Return [x, y] of the center of cell containing provided text 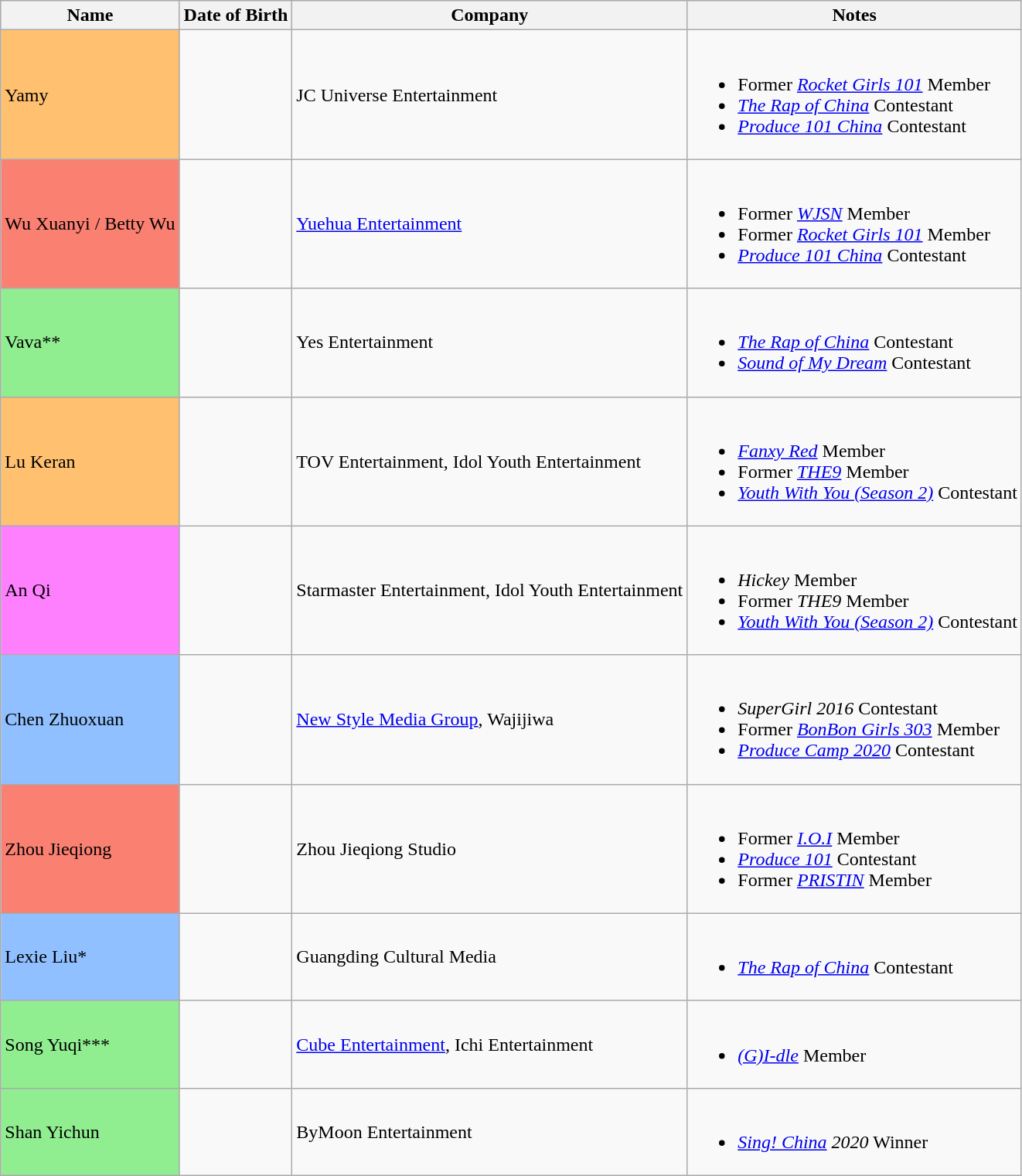
SuperGirl 2016 ContestantFormer BonBon Girls 303 MemberProduce Camp 2020 Contestant [855, 719]
Notes [855, 15]
Date of Birth [236, 15]
Shan Yichun [90, 1132]
The Rap of China Contestant [855, 957]
Hickey MemberFormer THE9 MemberYouth With You (Season 2) Contestant [855, 591]
Chen Zhuoxuan [90, 719]
Lexie Liu* [90, 957]
TOV Entertainment, Idol Youth Entertainment [490, 461]
Yes Entertainment [490, 343]
An Qi [90, 591]
Wu Xuanyi / Betty Wu [90, 224]
ByMoon Entertainment [490, 1132]
Yamy [90, 94]
JC Universe Entertainment [490, 94]
Former I.O.I MemberProduce 101 ContestantFormer PRISTIN Member [855, 849]
Lu Keran [90, 461]
Vava** [90, 343]
(G)I-dle Member [855, 1044]
Fanxy Red MemberFormer THE9 MemberYouth With You (Season 2) Contestant [855, 461]
Cube Entertainment, Ichi Entertainment [490, 1044]
The Rap of China ContestantSound of My Dream Contestant [855, 343]
Name [90, 15]
Company [490, 15]
Guangding Cultural Media [490, 957]
Sing! China 2020 Winner [855, 1132]
Former Rocket Girls 101 MemberThe Rap of China ContestantProduce 101 China Contestant [855, 94]
Yuehua Entertainment [490, 224]
Former WJSN MemberFormer Rocket Girls 101 MemberProduce 101 China Contestant [855, 224]
Zhou Jieqiong [90, 849]
Starmaster Entertainment, Idol Youth Entertainment [490, 591]
Song Yuqi*** [90, 1044]
Zhou Jieqiong Studio [490, 849]
New Style Media Group, Wajijiwa [490, 719]
